For the text-containing cell, return its midpoint in (X, Y) coordinate format. 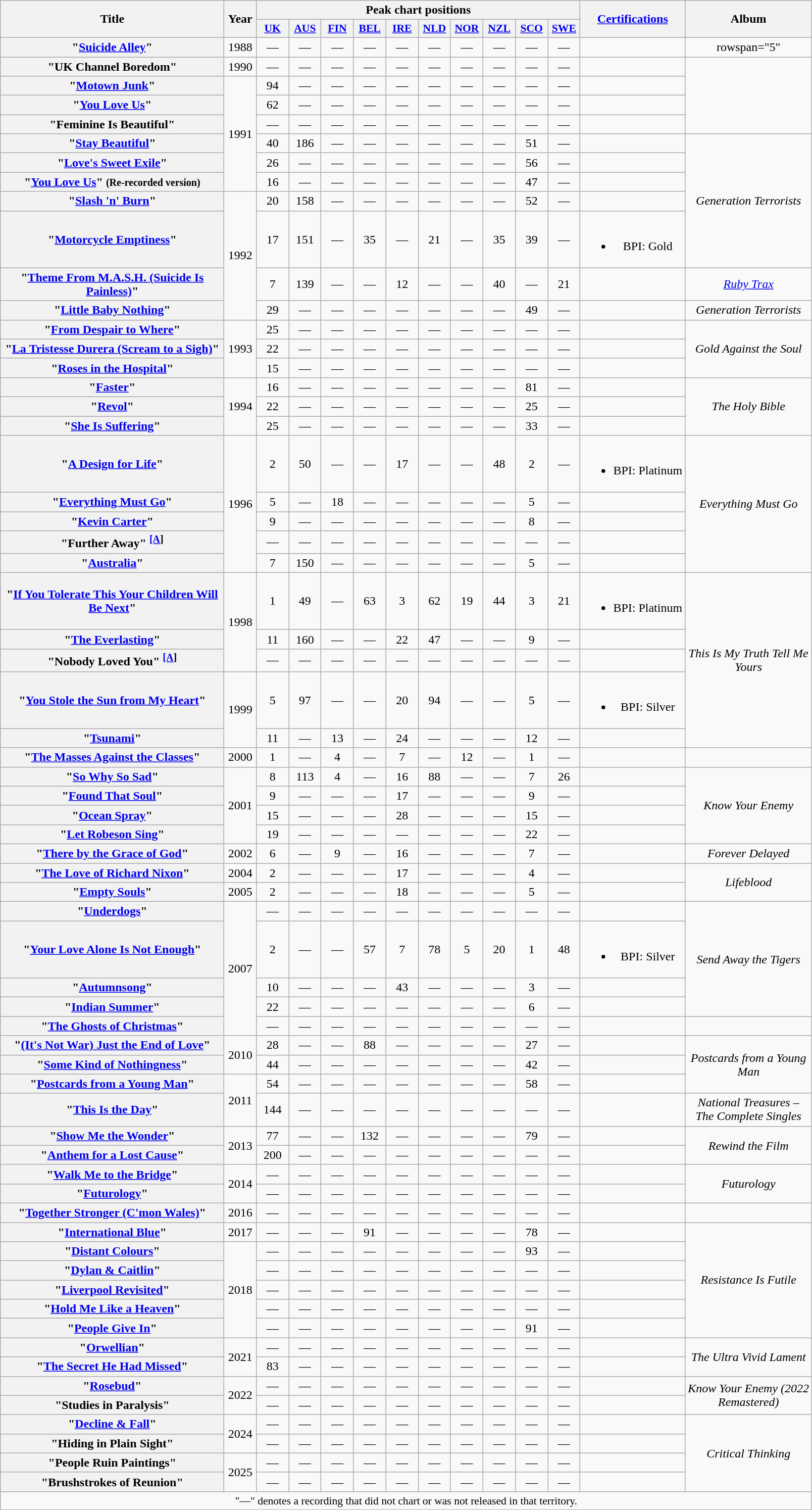
Album (748, 19)
2013 (240, 1145)
"Futurology" (112, 1193)
2022 (240, 1395)
Year (240, 19)
97 (305, 700)
"Found That Soul" (112, 796)
"Revol" (112, 406)
UK (273, 29)
"UK Channel Boredom" (112, 66)
Send Away the Tigers (748, 959)
"People Ruin Paintings" (112, 1463)
139 (305, 284)
"The Everlasting" (112, 639)
"Australia" (112, 563)
50 (305, 464)
1988 (240, 47)
National Treasures – The Complete Singles (748, 1109)
BPI: Gold (633, 239)
1999 (240, 709)
AUS (305, 29)
29 (273, 310)
51 (532, 143)
"You Love Us" (Re-recorded version) (112, 182)
"Rosebud" (112, 1386)
"Underdogs" (112, 911)
24 (402, 738)
Resistance Is Futile (748, 1280)
81 (532, 387)
150 (305, 563)
132 (370, 1136)
2021 (240, 1357)
"Anthem for a Lost Cause" (112, 1155)
"Roses in the Hospital" (112, 368)
IRE (402, 29)
"La Tristesse Durera (Scream to a Sigh)" (112, 349)
"(It's Not War) Just the End of Love" (112, 1045)
2014 (240, 1184)
"Studies in Paralysis" (112, 1405)
"Love's Sweet Exile" (112, 163)
42 (532, 1064)
83 (273, 1367)
"There by the Grace of God" (112, 853)
56 (532, 163)
39 (532, 239)
"Everything Must Go" (112, 502)
Gold Against the Soul (748, 349)
FIN (337, 29)
This Is My Truth Tell Me Yours (748, 660)
"Distant Colours" (112, 1251)
2000 (240, 757)
93 (532, 1251)
"Nobody Loved You" [A] (112, 660)
1992 (240, 256)
"Liverpool Revisited" (112, 1290)
"Hold Me Like a Heaven" (112, 1309)
Know Your Enemy (748, 805)
2007 (240, 969)
"This Is the Day" (112, 1109)
Lifeblood (748, 883)
"The Ghosts of Christmas" (112, 1026)
The Ultra Vivid Lament (748, 1357)
"Kevin Carter" (112, 521)
158 (305, 201)
27 (532, 1045)
"Little Baby Nothing" (112, 310)
"Feminine Is Beautiful" (112, 124)
Know Your Enemy (2022 Remastered) (748, 1395)
SWE (564, 29)
"Motown Junk" (112, 86)
"People Give In" (112, 1328)
"You Love Us" (112, 105)
BEL (370, 29)
2010 (240, 1055)
200 (273, 1155)
"Autumnsong" (112, 988)
"Let Robeson Sing" (112, 834)
Rewind the Film (748, 1145)
1990 (240, 66)
2025 (240, 1472)
"Some Kind of Nothingness" (112, 1064)
1996 (240, 504)
79 (532, 1136)
2024 (240, 1434)
43 (402, 988)
"Indian Summer" (112, 1007)
"Tsunami" (112, 738)
2018 (240, 1290)
"Ocean Spray" (112, 815)
NOR (467, 29)
2016 (240, 1212)
"Orwellian" (112, 1347)
13 (337, 738)
160 (305, 639)
Postcards from a Young Man (748, 1064)
1998 (240, 622)
10 (273, 988)
"The Masses Against the Classes" (112, 757)
Futurology (748, 1184)
"International Blue" (112, 1232)
rowspan="5" (748, 47)
52 (532, 201)
186 (305, 143)
"Show Me the Wonder" (112, 1136)
63 (370, 601)
2004 (240, 873)
"If You Tolerate This Your Children Will Be Next" (112, 601)
"Walk Me to the Bridge" (112, 1174)
"From Despair to Where" (112, 329)
"Motorcycle Emptiness" (112, 239)
Title (112, 19)
2011 (240, 1100)
"You Stole the Sun from My Heart" (112, 700)
"Stay Beautiful" (112, 143)
2017 (240, 1232)
57 (370, 950)
The Holy Bible (748, 406)
"She Is Suffering" (112, 426)
"Further Away" [A] (112, 543)
54 (273, 1084)
"So Why So Sad" (112, 776)
"—" denotes a recording that did not chart or was not released in that territory. (406, 1500)
2005 (240, 892)
2001 (240, 805)
58 (532, 1084)
Forever Delayed (748, 853)
"Dylan & Caitlin" (112, 1271)
Certifications (633, 19)
"The Secret He Had Missed" (112, 1367)
Peak chart positions (418, 10)
"The Love of Richard Nixon" (112, 873)
"Hiding in Plain Sight" (112, 1443)
"Suicide Alley" (112, 47)
Critical Thinking (748, 1453)
33 (532, 426)
"Decline & Fall" (112, 1424)
Everything Must Go (748, 504)
77 (273, 1136)
1994 (240, 406)
NLD (434, 29)
SCO (532, 29)
Ruby Trax (748, 284)
144 (273, 1109)
"Slash 'n' Burn" (112, 201)
"Empty Souls" (112, 892)
1991 (240, 134)
"Faster" (112, 387)
1993 (240, 349)
113 (305, 776)
2002 (240, 853)
"Theme From M.A.S.H. (Suicide Is Painless)" (112, 284)
"A Design for Life" (112, 464)
"Your Love Alone Is Not Enough" (112, 950)
"Postcards from a Young Man" (112, 1084)
NZL (499, 29)
151 (305, 239)
"Together Stronger (C'mon Wales)" (112, 1212)
"Brushstrokes of Reunion" (112, 1482)
